Capture the cell that displays the provided text and extract its (X, Y) central coordinate. 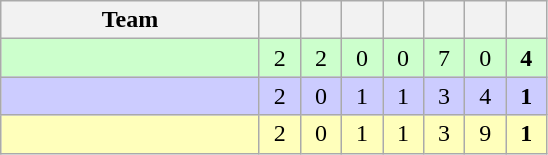
7 (444, 58)
Team (130, 20)
9 (486, 134)
